Identify which cell holds the provided text, then report its [x, y] central coordinate. 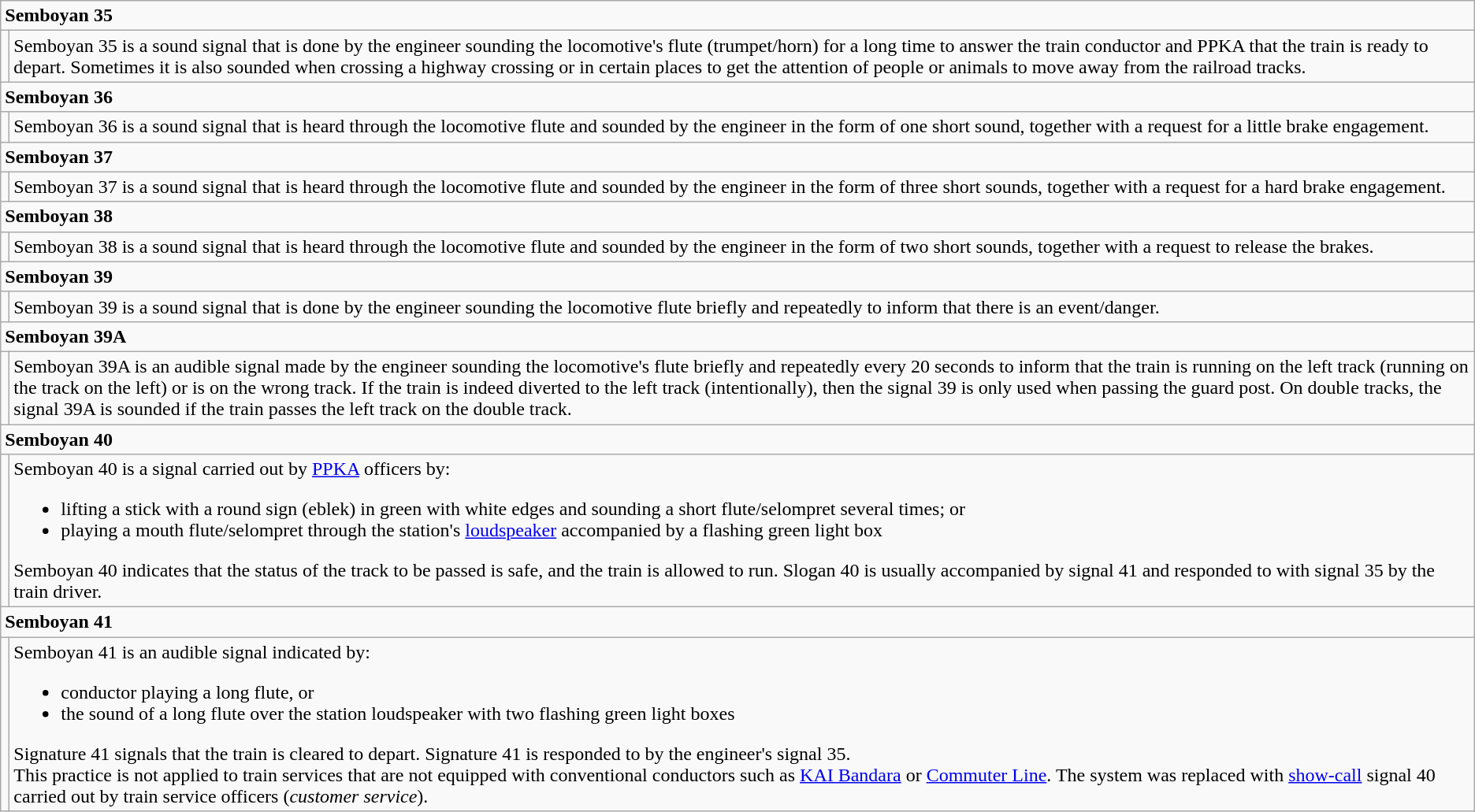
Semboyan 39 [737, 276]
Semboyan 40 [737, 439]
Semboyan 39A [737, 336]
Semboyan 36 [737, 97]
Semboyan 38 [737, 217]
Semboyan 37 [737, 157]
Semboyan 35 [737, 16]
Semboyan 41 [737, 622]
